Pinpoint the cell where the given text exists, returning its (X, Y) midpoint coordinate. 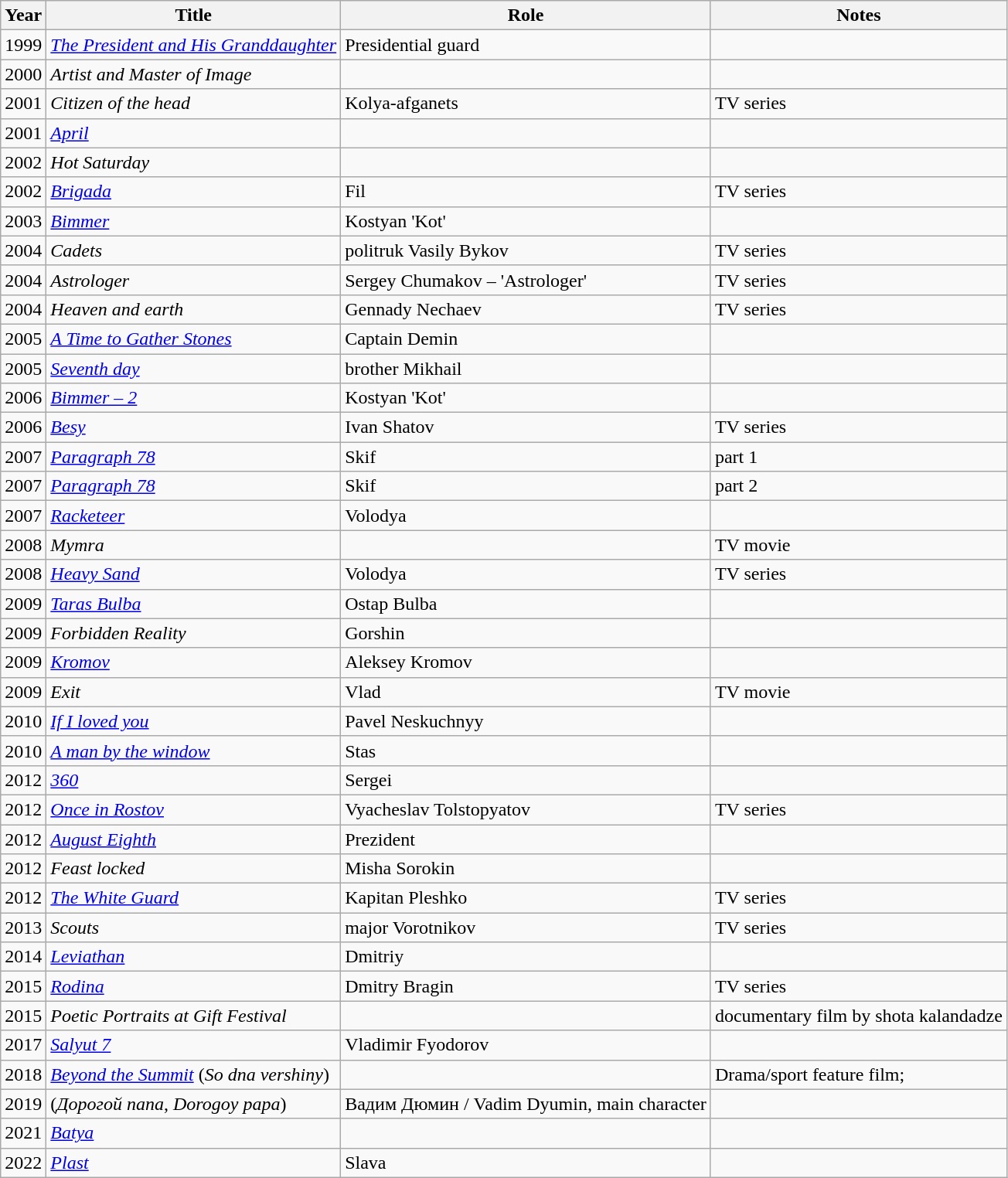
Mymra (193, 545)
Role (526, 15)
Rodina (193, 986)
Heaven and earth (193, 309)
Gorshin (526, 633)
Salyut 7 (193, 1045)
Presidential guard (526, 45)
2021 (23, 1133)
Notes (858, 15)
Plast (193, 1163)
Bimmer – 2 (193, 398)
Feast locked (193, 869)
Hot Saturday (193, 162)
August Eighth (193, 839)
Prezident (526, 839)
Вадим Дюмин / Vadim Dyumin, main character (526, 1104)
2014 (23, 957)
1999 (23, 45)
Captain Demin (526, 339)
2018 (23, 1074)
Sergei (526, 780)
Dmitriy (526, 957)
Beyond the Summit (So dna vershiny) (193, 1074)
2003 (23, 221)
documentary film by shota kalandadze (858, 1016)
Vlad (526, 692)
Citizen of the head (193, 104)
Ivan Shatov (526, 427)
If I loved you (193, 721)
Kolya-afganets (526, 104)
Misha Sorokin (526, 869)
Vladimir Fyodorov (526, 1045)
Artist and Master of Image (193, 74)
part 2 (858, 486)
2000 (23, 74)
Kapitan Pleshko (526, 898)
Title (193, 15)
Scouts (193, 928)
Poetic Portraits at Gift Festival (193, 1016)
major Vorotnikov (526, 928)
Year (23, 15)
Stas (526, 751)
Bimmer (193, 221)
A man by the window (193, 751)
Brigada (193, 192)
part 1 (858, 457)
2019 (23, 1104)
Pavel Neskuchnyy (526, 721)
Besy (193, 427)
Vyacheslav Tolstopyatov (526, 809)
2013 (23, 928)
Leviathan (193, 957)
Exit (193, 692)
The White Guard (193, 898)
(Дорогой папа, Dorogoy papa) (193, 1104)
Ostap Bulba (526, 604)
Taras Bulba (193, 604)
Kromov (193, 662)
Fil (526, 192)
politruk Vasily Bykov (526, 250)
Batya (193, 1133)
Slava (526, 1163)
Heavy Sand (193, 574)
Cadets (193, 250)
Aleksey Kromov (526, 662)
The President and His Granddaughter (193, 45)
2017 (23, 1045)
Astrologer (193, 280)
Racketeer (193, 516)
2022 (23, 1163)
Gennady Nechaev (526, 309)
A Time to Gather Stones (193, 339)
brother Mikhail (526, 369)
Seventh day (193, 369)
360 (193, 780)
Sergey Chumakov – 'Astrologer' (526, 280)
Once in Rostov (193, 809)
Dmitry Bragin (526, 986)
Drama/sport feature film; (858, 1074)
April (193, 133)
Forbidden Reality (193, 633)
